Search for the cell housing the specified text and yield its (x, y) center coordinate. 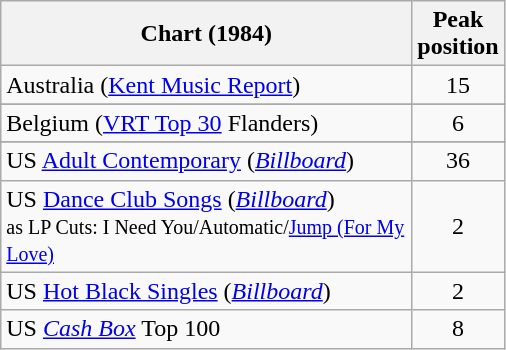
36 (458, 161)
Belgium (VRT Top 30 Flanders) (206, 123)
US Dance Club Songs (Billboard)as LP Cuts: I Need You/Automatic/Jump (For My Love) (206, 226)
6 (458, 123)
Australia (Kent Music Report) (206, 85)
US Hot Black Singles (Billboard) (206, 291)
Peakposition (458, 34)
8 (458, 329)
US Adult Contemporary (Billboard) (206, 161)
15 (458, 85)
Chart (1984) (206, 34)
US Cash Box Top 100 (206, 329)
